Identify which cell holds the provided text, then report its (X, Y) central coordinate. 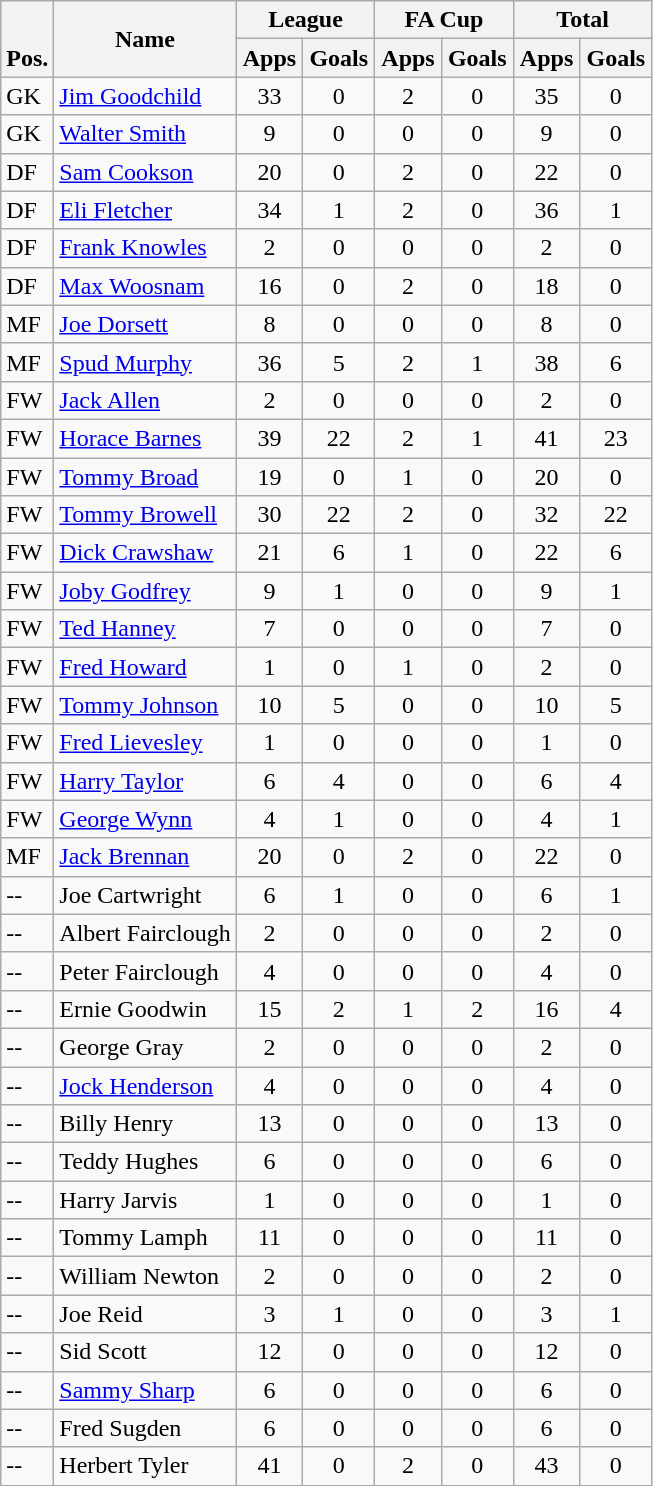
Sammy Sharp (145, 1390)
Tommy Johnson (145, 705)
Pos. (28, 39)
Jock Henderson (145, 1085)
Total (582, 20)
Jack Brennan (145, 857)
Harry Jarvis (145, 1200)
Fred Howard (145, 667)
Horace Barnes (145, 438)
George Wynn (145, 819)
Harry Taylor (145, 781)
Dick Crawshaw (145, 553)
39 (270, 438)
Albert Fairclough (145, 933)
Spud Murphy (145, 362)
Joe Dorsett (145, 324)
23 (616, 438)
35 (546, 96)
32 (546, 515)
18 (546, 286)
Sam Cookson (145, 172)
Billy Henry (145, 1124)
Teddy Hughes (145, 1162)
Eli Fletcher (145, 210)
Fred Sugden (145, 1428)
Fred Lievesley (145, 743)
30 (270, 515)
Max Woosnam (145, 286)
Herbert Tyler (145, 1466)
33 (270, 96)
34 (270, 210)
Joby Godfrey (145, 591)
Joe Reid (145, 1314)
Sid Scott (145, 1352)
43 (546, 1466)
William Newton (145, 1276)
Tommy Lamph (145, 1238)
Tommy Browell (145, 515)
Jack Allen (145, 400)
Ted Hanney (145, 629)
Tommy Broad (145, 477)
Name (145, 39)
League (306, 20)
Frank Knowles (145, 248)
Joe Cartwright (145, 895)
15 (270, 1009)
38 (546, 362)
21 (270, 553)
Walter Smith (145, 134)
Peter Fairclough (145, 971)
George Gray (145, 1047)
FA Cup (444, 20)
Jim Goodchild (145, 96)
19 (270, 477)
Ernie Goodwin (145, 1009)
